Output the (x, y) coordinate of the center of the cell containing the given text.  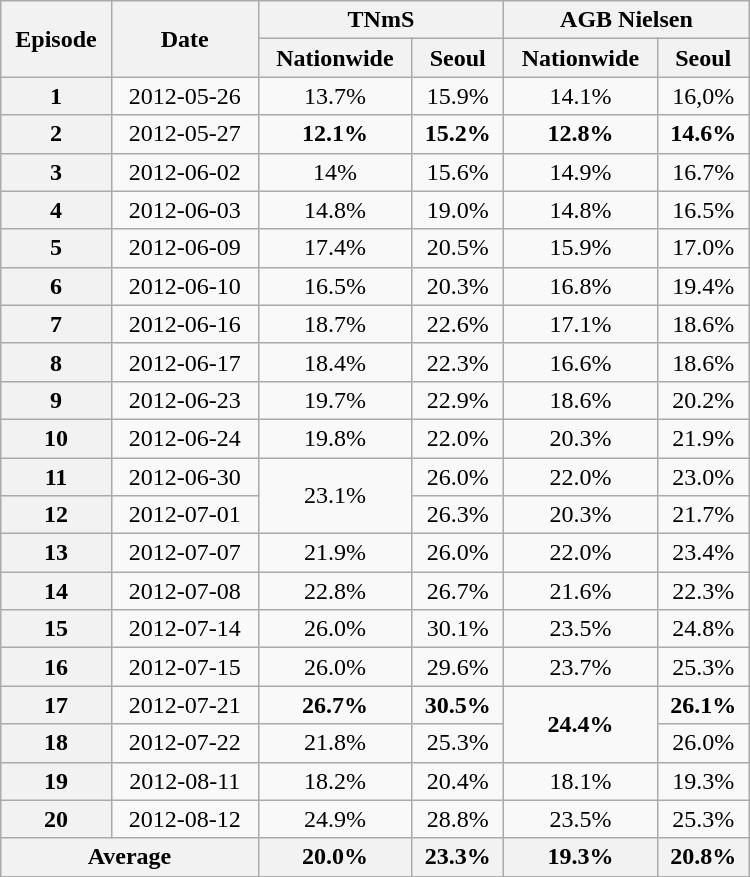
30.1% (458, 629)
16,0% (703, 96)
2 (56, 134)
23.0% (703, 477)
Date (184, 39)
24.4% (580, 724)
17.0% (703, 248)
2012-06-30 (184, 477)
19 (56, 781)
14% (334, 172)
1 (56, 96)
18.1% (580, 781)
2012-07-15 (184, 667)
20.8% (703, 857)
14.1% (580, 96)
23.3% (458, 857)
5 (56, 248)
12.8% (580, 134)
2012-06-24 (184, 438)
18.2% (334, 781)
26.1% (703, 705)
16.7% (703, 172)
21.8% (334, 743)
20 (56, 819)
15.6% (458, 172)
17.4% (334, 248)
21.7% (703, 515)
14.9% (580, 172)
8 (56, 362)
13.7% (334, 96)
15.2% (458, 134)
9 (56, 400)
7 (56, 324)
18 (56, 743)
2012-08-12 (184, 819)
16.8% (580, 286)
Episode (56, 39)
26.3% (458, 515)
23.4% (703, 553)
2012-06-17 (184, 362)
2012-05-26 (184, 96)
14.6% (703, 134)
14 (56, 591)
17 (56, 705)
20.4% (458, 781)
15 (56, 629)
2012-07-14 (184, 629)
2012-08-11 (184, 781)
19.0% (458, 210)
20.2% (703, 400)
22.9% (458, 400)
17.1% (580, 324)
10 (56, 438)
23.1% (334, 496)
12.1% (334, 134)
24.8% (703, 629)
Average (130, 857)
16 (56, 667)
2012-06-03 (184, 210)
23.7% (580, 667)
24.9% (334, 819)
4 (56, 210)
2012-06-10 (184, 286)
12 (56, 515)
2012-06-02 (184, 172)
2012-06-09 (184, 248)
AGB Nielsen (627, 20)
20.5% (458, 248)
28.8% (458, 819)
TNmS (380, 20)
16.6% (580, 362)
2012-05-27 (184, 134)
2012-07-22 (184, 743)
18.7% (334, 324)
29.6% (458, 667)
2012-07-21 (184, 705)
2012-06-16 (184, 324)
3 (56, 172)
18.4% (334, 362)
13 (56, 553)
11 (56, 477)
2012-07-08 (184, 591)
19.4% (703, 286)
21.6% (580, 591)
22.6% (458, 324)
20.0% (334, 857)
19.7% (334, 400)
2012-06-23 (184, 400)
2012-07-01 (184, 515)
2012-07-07 (184, 553)
19.8% (334, 438)
30.5% (458, 705)
22.8% (334, 591)
6 (56, 286)
